Detect which cell encompasses the target text, then output its (x, y) center coordinate. 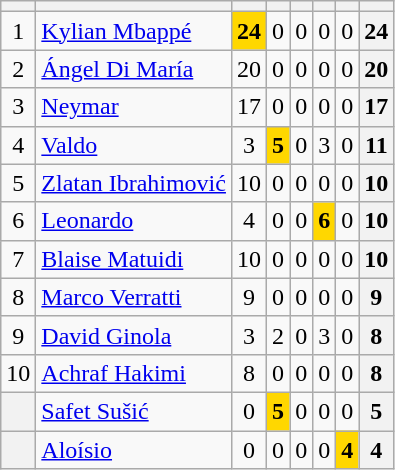
Neymar (134, 107)
Leonardo (134, 221)
7 (18, 259)
Kylian Mbappé (134, 31)
11 (376, 145)
Achraf Hakimi (134, 373)
Zlatan Ibrahimović (134, 183)
Safet Sušić (134, 411)
Valdo (134, 145)
Ángel Di María (134, 69)
Marco Verratti (134, 297)
David Ginola (134, 335)
1 (18, 31)
Blaise Matuidi (134, 259)
Aloísio (134, 449)
